Determine the (X, Y) coordinate at the center of the cell enclosing the given text.  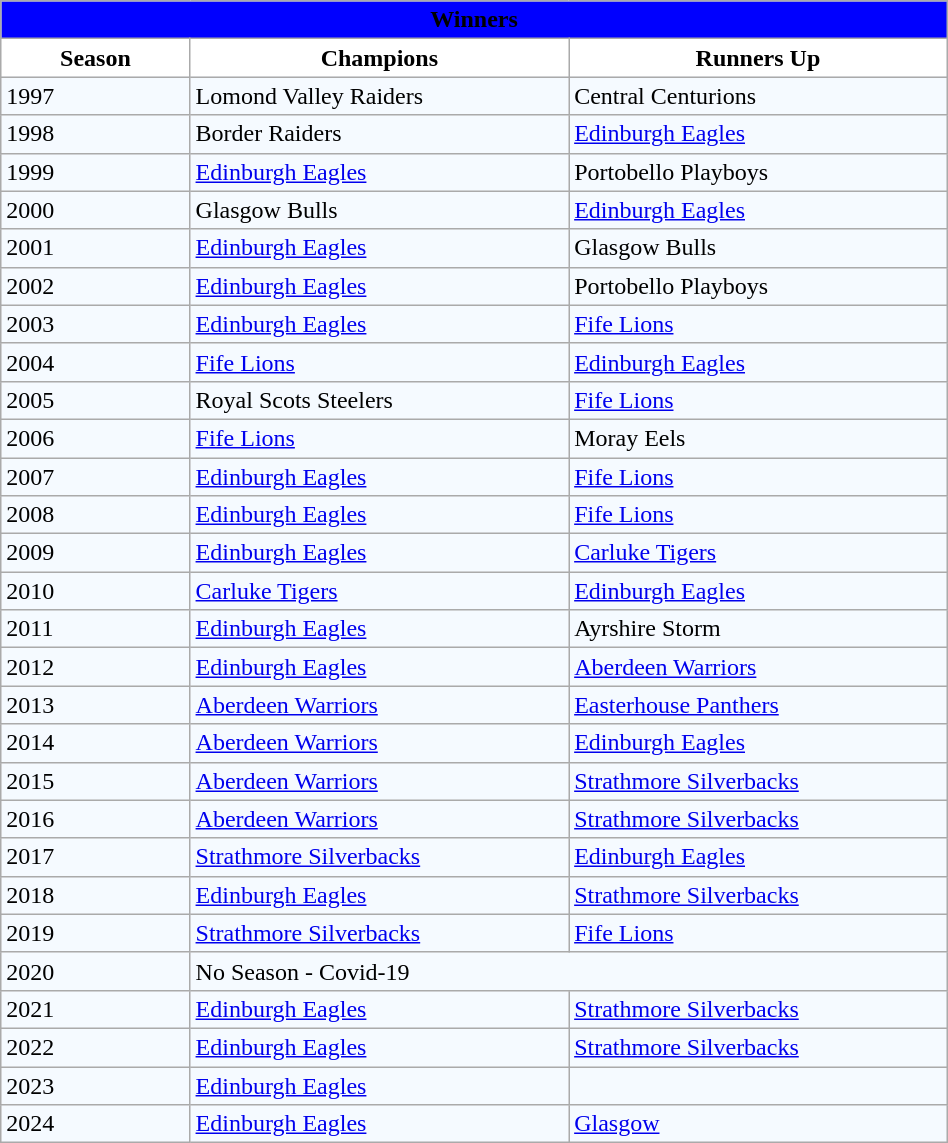
2017 (96, 857)
2005 (96, 400)
Easterhouse Panthers (758, 705)
2022 (96, 1047)
Champions (380, 58)
Ayrshire Storm (758, 629)
2008 (96, 515)
No Season - Covid-19 (568, 971)
2009 (96, 553)
2020 (96, 971)
2001 (96, 248)
2012 (96, 667)
2002 (96, 286)
2010 (96, 591)
Season (96, 58)
Border Raiders (380, 134)
Lomond Valley Raiders (380, 96)
2003 (96, 324)
2014 (96, 743)
1997 (96, 96)
Runners Up (758, 58)
Central Centurions (758, 96)
Royal Scots Steelers (380, 400)
2013 (96, 705)
Moray Eels (758, 438)
2007 (96, 477)
1998 (96, 134)
2011 (96, 629)
2006 (96, 438)
2024 (96, 1124)
2016 (96, 819)
2021 (96, 1009)
Winners (474, 20)
Glasgow (758, 1124)
2019 (96, 933)
1999 (96, 172)
2004 (96, 362)
2015 (96, 781)
2018 (96, 895)
2023 (96, 1085)
2000 (96, 210)
